Find where the given text appears and provide that cell's center as (X, Y) coordinate. 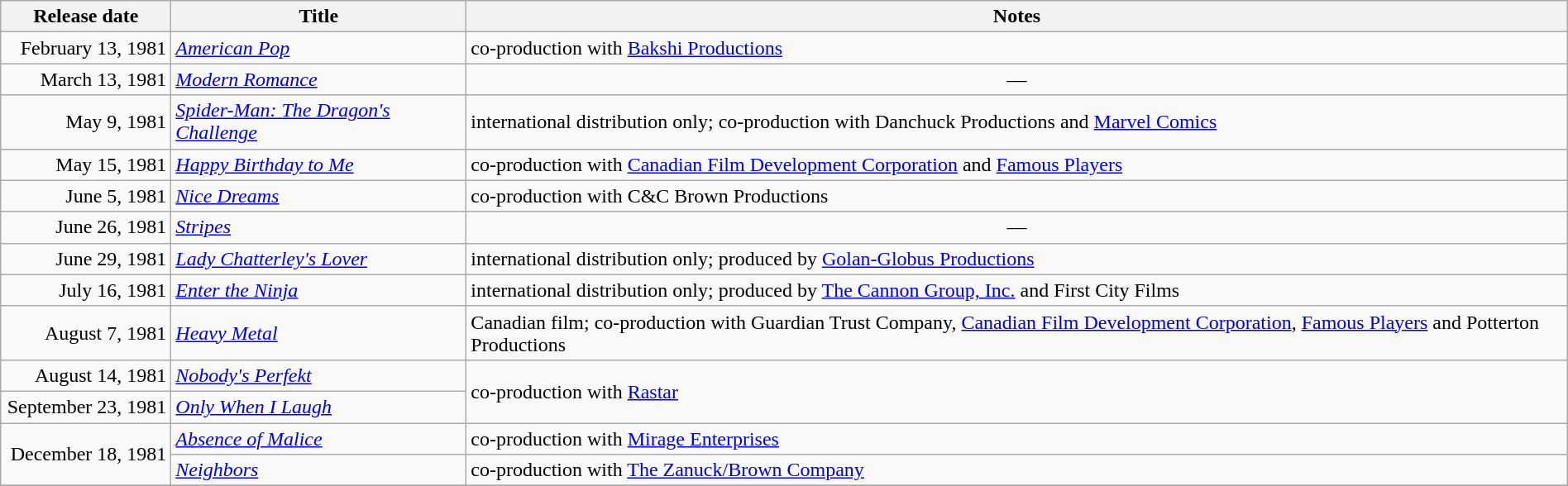
co-production with Canadian Film Development Corporation and Famous Players (1017, 164)
March 13, 1981 (86, 79)
May 9, 1981 (86, 122)
Canadian film; co-production with Guardian Trust Company, Canadian Film Development Corporation, Famous Players and Potterton Productions (1017, 332)
Notes (1017, 17)
Neighbors (319, 470)
Lady Chatterley's Lover (319, 259)
Only When I Laugh (319, 407)
May 15, 1981 (86, 164)
June 29, 1981 (86, 259)
June 26, 1981 (86, 227)
American Pop (319, 48)
Modern Romance (319, 79)
Title (319, 17)
Happy Birthday to Me (319, 164)
Release date (86, 17)
Enter the Ninja (319, 290)
co-production with Rastar (1017, 391)
Heavy Metal (319, 332)
co-production with The Zanuck/Brown Company (1017, 470)
international distribution only; co-production with Danchuck Productions and Marvel Comics (1017, 122)
co-production with Bakshi Productions (1017, 48)
Absence of Malice (319, 439)
international distribution only; produced by Golan-Globus Productions (1017, 259)
co-production with C&C Brown Productions (1017, 196)
August 7, 1981 (86, 332)
international distribution only; produced by The Cannon Group, Inc. and First City Films (1017, 290)
co-production with Mirage Enterprises (1017, 439)
December 18, 1981 (86, 455)
Spider-Man: The Dragon's Challenge (319, 122)
Stripes (319, 227)
Nice Dreams (319, 196)
August 14, 1981 (86, 375)
June 5, 1981 (86, 196)
Nobody's Perfekt (319, 375)
September 23, 1981 (86, 407)
February 13, 1981 (86, 48)
July 16, 1981 (86, 290)
